Find where the given text appears and provide that cell's center as (X, Y) coordinate. 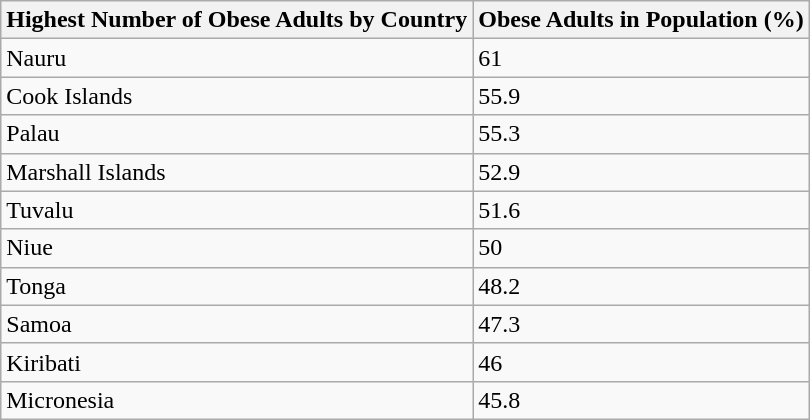
55.3 (641, 134)
46 (641, 362)
Samoa (237, 324)
Tonga (237, 286)
Nauru (237, 58)
Palau (237, 134)
Tuvalu (237, 210)
50 (641, 248)
Kiribati (237, 362)
Obese Adults in Population (%) (641, 20)
Cook Islands (237, 96)
Niue (237, 248)
Micronesia (237, 400)
61 (641, 58)
51.6 (641, 210)
45.8 (641, 400)
55.9 (641, 96)
Marshall Islands (237, 172)
48.2 (641, 286)
47.3 (641, 324)
Highest Number of Obese Adults by Country (237, 20)
52.9 (641, 172)
